Detect which cell encompasses the target text, then output its [x, y] center coordinate. 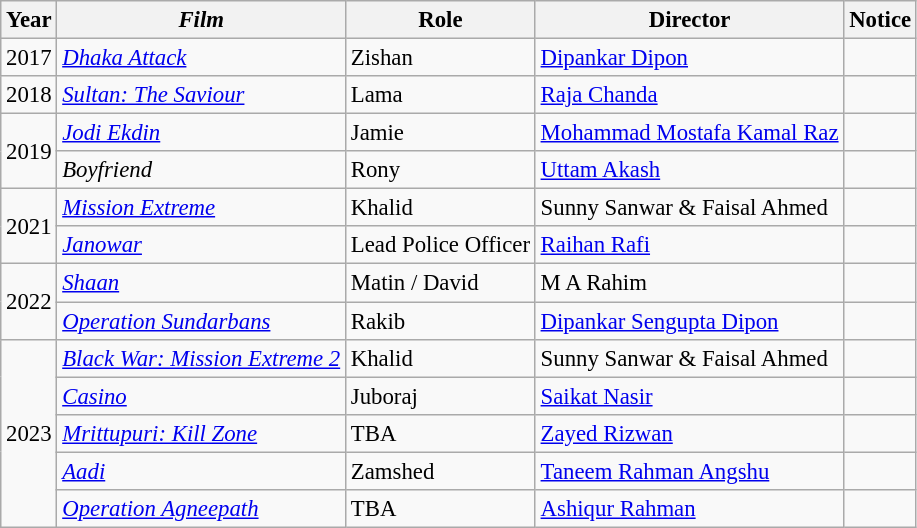
Rony [440, 170]
Taneem Rahman Angshu [690, 471]
Notice [880, 20]
Operation Agneepath [202, 509]
Matin / David [440, 283]
Lama [440, 95]
Mohammad Mostafa Kamal Raz [690, 133]
Juboraj [440, 396]
Aadi [202, 471]
Zishan [440, 58]
Casino [202, 396]
Ashiqur Rahman [690, 509]
2019 [29, 152]
Mrittupuri: Kill Zone [202, 433]
2018 [29, 95]
Raihan Rafi [690, 245]
Dipankar Sengupta Dipon [690, 321]
2021 [29, 226]
Director [690, 20]
Raja Chanda [690, 95]
Dipankar Dipon [690, 58]
Operation Sundarbans [202, 321]
Rakib [440, 321]
Zayed Rizwan [690, 433]
Boyfriend [202, 170]
Zamshed [440, 471]
Saikat Nasir [690, 396]
Dhaka Attack [202, 58]
2023 [29, 433]
Jodi Ekdin [202, 133]
Janowar [202, 245]
2017 [29, 58]
Year [29, 20]
Shaan [202, 283]
Sultan: The Saviour [202, 95]
Role [440, 20]
Mission Extreme [202, 208]
Uttam Akash [690, 170]
Jamie [440, 133]
Film [202, 20]
2022 [29, 302]
M A Rahim [690, 283]
Black War: Mission Extreme 2 [202, 358]
Lead Police Officer [440, 245]
